Provide the (x, y) coordinate of the cell's center where the given text is located.  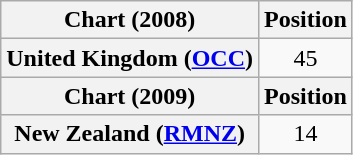
45 (306, 58)
Chart (2009) (130, 96)
United Kingdom (OCC) (130, 58)
Chart (2008) (130, 20)
14 (306, 134)
New Zealand (RMNZ) (130, 134)
